For the text-containing cell, return its midpoint in (x, y) coordinate format. 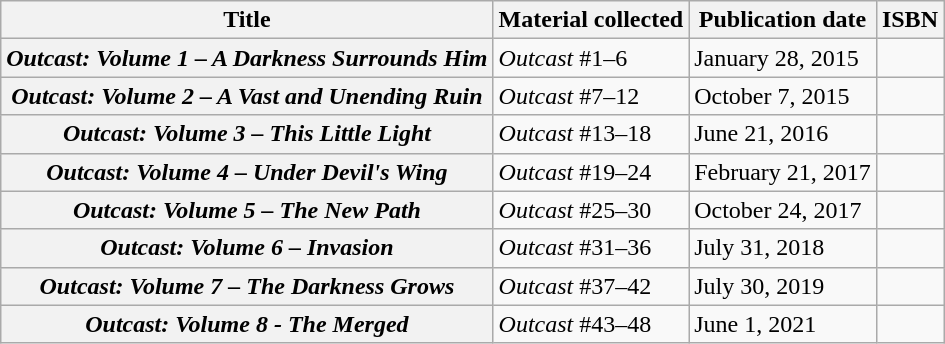
Outcast #25–30 (591, 210)
October 24, 2017 (783, 210)
Outcast #19–24 (591, 172)
Publication date (783, 20)
June 1, 2021 (783, 324)
Outcast #1–6 (591, 58)
Outcast #43–48 (591, 324)
July 31, 2018 (783, 248)
October 7, 2015 (783, 96)
July 30, 2019 (783, 286)
Outcast: Volume 1 – A Darkness Surrounds Him (247, 58)
Material collected (591, 20)
Title (247, 20)
Outcast: Volume 5 – The New Path (247, 210)
Outcast: Volume 4 – Under Devil's Wing (247, 172)
ISBN (910, 20)
Outcast #37–42 (591, 286)
Outcast #7–12 (591, 96)
Outcast: Volume 7 – The Darkness Grows (247, 286)
Outcast #13–18 (591, 134)
Outcast #31–36 (591, 248)
February 21, 2017 (783, 172)
Outcast: Volume 2 – A Vast and Unending Ruin (247, 96)
Outcast: Volume 6 – Invasion (247, 248)
Outcast: Volume 8 - The Merged (247, 324)
June 21, 2016 (783, 134)
January 28, 2015 (783, 58)
Outcast: Volume 3 – This Little Light (247, 134)
